Scan for the cell matching the given text and deliver its [x, y] coordinate at center. 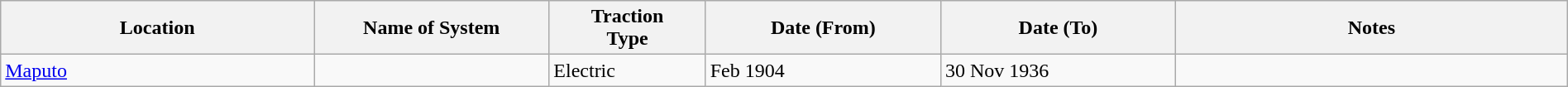
Electric [627, 70]
Feb 1904 [823, 70]
Notes [1372, 28]
Name of System [432, 28]
Location [157, 28]
30 Nov 1936 [1058, 70]
Maputo [157, 70]
TractionType [627, 28]
Date (From) [823, 28]
Date (To) [1058, 28]
